Scan for the cell matching the given text and deliver its (X, Y) coordinate at center. 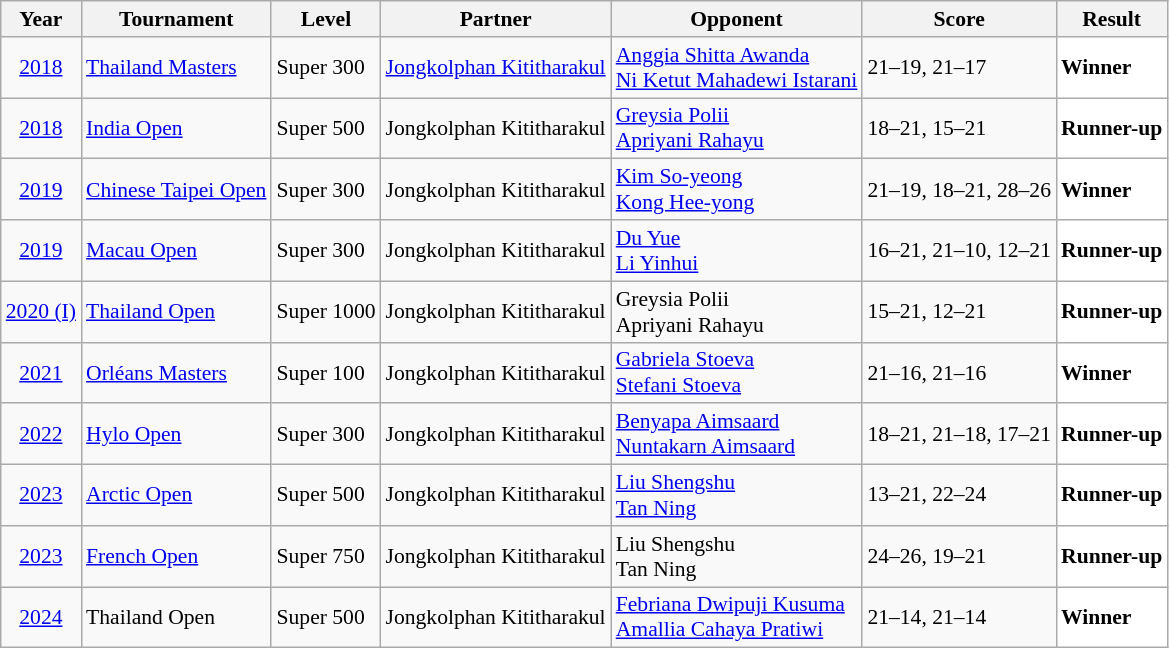
16–21, 21–10, 12–21 (959, 250)
2020 (I) (41, 312)
Opponent (737, 19)
Benyapa Aimsaard Nuntakarn Aimsaard (737, 434)
Super 750 (326, 556)
13–21, 22–24 (959, 496)
Partner (496, 19)
Hylo Open (176, 434)
Super 100 (326, 372)
Super 1000 (326, 312)
21–19, 21–17 (959, 68)
French Open (176, 556)
Level (326, 19)
Year (41, 19)
Tournament (176, 19)
Du Yue Li Yinhui (737, 250)
2021 (41, 372)
24–26, 19–21 (959, 556)
Anggia Shitta Awanda Ni Ketut Mahadewi Istarani (737, 68)
Result (1112, 19)
Score (959, 19)
Macau Open (176, 250)
18–21, 15–21 (959, 128)
21–14, 21–14 (959, 618)
Chinese Taipei Open (176, 190)
21–19, 18–21, 28–26 (959, 190)
Arctic Open (176, 496)
2024 (41, 618)
21–16, 21–16 (959, 372)
Gabriela Stoeva Stefani Stoeva (737, 372)
18–21, 21–18, 17–21 (959, 434)
2022 (41, 434)
Thailand Masters (176, 68)
15–21, 12–21 (959, 312)
Kim So-yeong Kong Hee-yong (737, 190)
Febriana Dwipuji Kusuma Amallia Cahaya Pratiwi (737, 618)
India Open (176, 128)
Orléans Masters (176, 372)
